Return [x, y] of the center of cell containing provided text 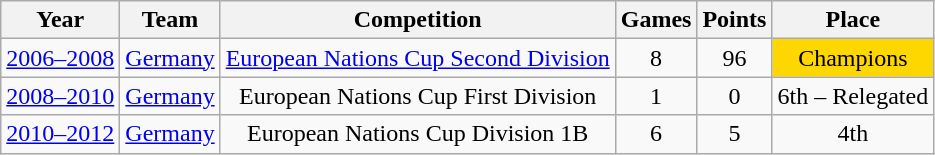
Games [656, 20]
96 [734, 58]
6 [656, 134]
0 [734, 96]
4th [853, 134]
Champions [853, 58]
Place [853, 20]
European Nations Cup Division 1B [418, 134]
European Nations Cup Second Division [418, 58]
5 [734, 134]
2006–2008 [60, 58]
Year [60, 20]
1 [656, 96]
8 [656, 58]
2010–2012 [60, 134]
Competition [418, 20]
6th – Relegated [853, 96]
Team [170, 20]
2008–2010 [60, 96]
European Nations Cup First Division [418, 96]
Points [734, 20]
